Return (x, y) of the center of cell containing provided text 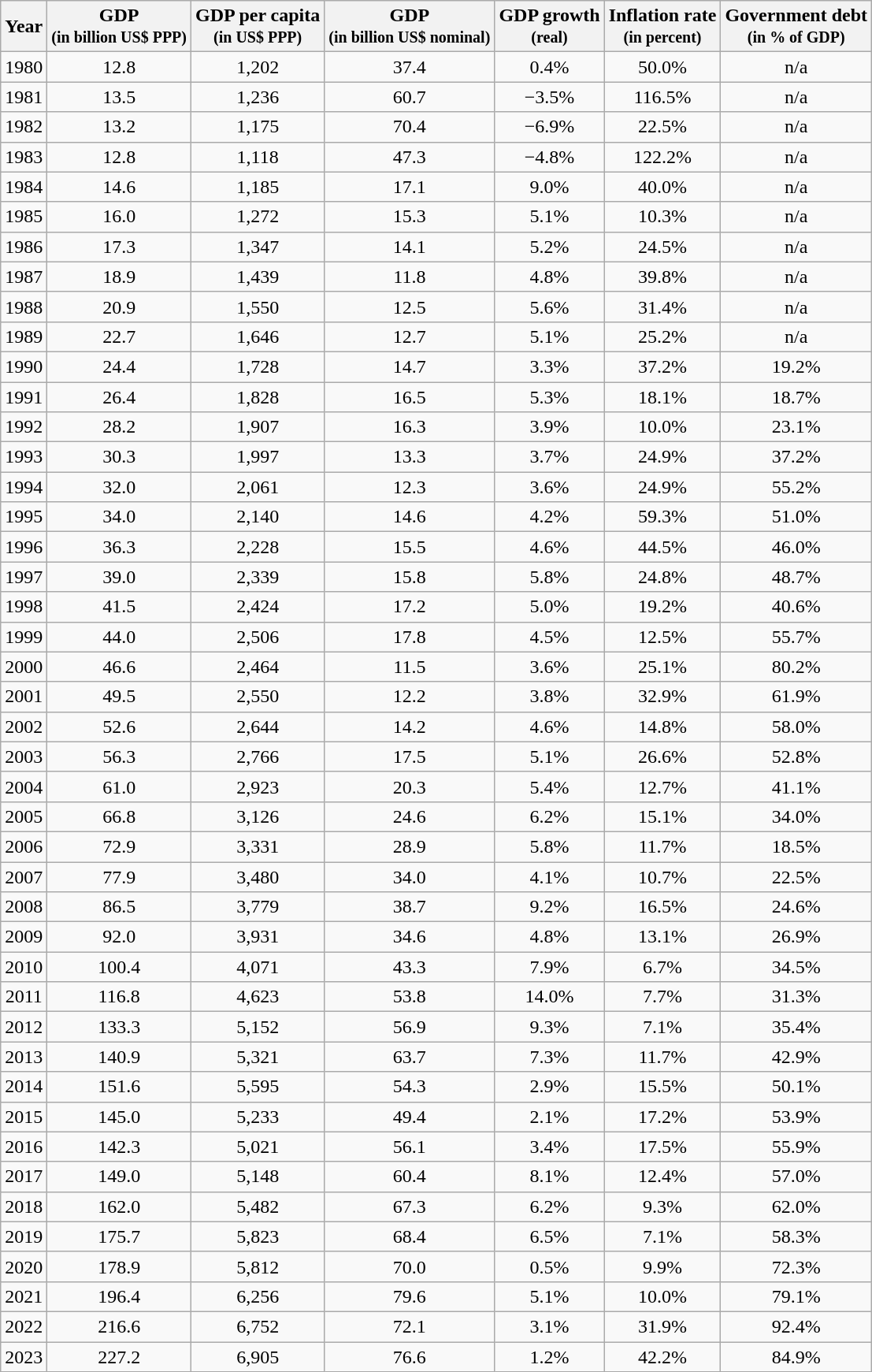
2000 (24, 667)
2005 (24, 816)
56.9 (410, 1027)
1995 (24, 517)
20.3 (410, 786)
72.1 (410, 1326)
49.5 (120, 697)
2,061 (258, 487)
5.4% (550, 786)
151.6 (120, 1087)
2011 (24, 997)
1997 (24, 577)
61.0 (120, 786)
5.6% (550, 307)
13.5 (120, 97)
31.4% (662, 307)
116.5% (662, 97)
2002 (24, 727)
1987 (24, 277)
145.0 (120, 1117)
1983 (24, 157)
17.2% (662, 1117)
5.3% (550, 396)
1,272 (258, 217)
1980 (24, 67)
−4.8% (550, 157)
34.0% (796, 816)
9.2% (550, 907)
24.8% (662, 577)
4.5% (550, 637)
12.5% (662, 637)
227.2 (120, 1356)
2004 (24, 786)
2003 (24, 757)
GDP(in billion US$ PPP) (120, 27)
1982 (24, 127)
8.1% (550, 1177)
1.2% (550, 1356)
12.4% (662, 1177)
9.0% (550, 187)
7.9% (550, 967)
36.3 (120, 547)
17.1 (410, 187)
66.8 (120, 816)
1992 (24, 427)
12.7 (410, 336)
1985 (24, 217)
56.3 (120, 757)
14.1 (410, 247)
15.8 (410, 577)
79.1% (796, 1296)
55.2% (796, 487)
−6.9% (550, 127)
2016 (24, 1147)
12.2 (410, 697)
Year (24, 27)
20.9 (120, 307)
1986 (24, 247)
−3.5% (550, 97)
10.3% (662, 217)
79.6 (410, 1296)
GDP growth(real) (550, 27)
92.4% (796, 1326)
149.0 (120, 1177)
3.1% (550, 1326)
54.3 (410, 1087)
1,646 (258, 336)
14.8% (662, 727)
1993 (24, 457)
2,228 (258, 547)
3.8% (550, 697)
3.9% (550, 427)
3,931 (258, 937)
15.5% (662, 1087)
59.3% (662, 517)
4.1% (550, 877)
1,347 (258, 247)
17.2 (410, 607)
77.9 (120, 877)
1998 (24, 607)
13.3 (410, 457)
2006 (24, 846)
48.7% (796, 577)
24.5% (662, 247)
1996 (24, 547)
4,623 (258, 997)
1,550 (258, 307)
100.4 (120, 967)
80.2% (796, 667)
24.6% (796, 907)
2,644 (258, 727)
32.9% (662, 697)
44.5% (662, 547)
1989 (24, 336)
2017 (24, 1177)
13.1% (662, 937)
6.7% (662, 967)
1981 (24, 97)
18.5% (796, 846)
2,550 (258, 697)
9.9% (662, 1266)
1,236 (258, 97)
31.9% (662, 1326)
17.8 (410, 637)
196.4 (120, 1296)
2001 (24, 697)
25.2% (662, 336)
58.0% (796, 727)
86.5 (120, 907)
5,321 (258, 1057)
5,152 (258, 1027)
13.2 (120, 127)
28.9 (410, 846)
43.3 (410, 967)
40.0% (662, 187)
12.7% (662, 786)
5,148 (258, 1177)
Government debt(in % of GDP) (796, 27)
0.5% (550, 1266)
41.5 (120, 607)
60.4 (410, 1177)
140.9 (120, 1057)
60.7 (410, 97)
5,812 (258, 1266)
18.7% (796, 396)
24.4 (120, 366)
2014 (24, 1087)
12.5 (410, 307)
1,728 (258, 366)
14.7 (410, 366)
25.1% (662, 667)
41.1% (796, 786)
1991 (24, 396)
6,256 (258, 1296)
16.0 (120, 217)
16.5% (662, 907)
5,233 (258, 1117)
1,202 (258, 67)
122.2% (662, 157)
1990 (24, 366)
39.8% (662, 277)
6,905 (258, 1356)
6,752 (258, 1326)
2,506 (258, 637)
2015 (24, 1117)
2,424 (258, 607)
15.5 (410, 547)
2018 (24, 1207)
52.6 (120, 727)
116.8 (120, 997)
0.4% (550, 67)
2023 (24, 1356)
GDP(in billion US$ nominal) (410, 27)
26.4 (120, 396)
3.4% (550, 1147)
5.2% (550, 247)
53.9% (796, 1117)
55.9% (796, 1147)
2,464 (258, 667)
11.5 (410, 667)
30.3 (120, 457)
22.7 (120, 336)
216.6 (120, 1326)
5.0% (550, 607)
16.3 (410, 427)
57.0% (796, 1177)
42.9% (796, 1057)
2010 (24, 967)
72.3% (796, 1266)
37.4 (410, 67)
39.0 (120, 577)
31.3% (796, 997)
2020 (24, 1266)
14.0% (550, 997)
70.4 (410, 127)
2021 (24, 1296)
38.7 (410, 907)
32.0 (120, 487)
133.3 (120, 1027)
15.3 (410, 217)
2,766 (258, 757)
2013 (24, 1057)
4.2% (550, 517)
7.3% (550, 1057)
17.3 (120, 247)
10.7% (662, 877)
62.0% (796, 1207)
34.5% (796, 967)
26.9% (796, 937)
1999 (24, 637)
53.8 (410, 997)
40.6% (796, 607)
18.9 (120, 277)
1,907 (258, 427)
26.6% (662, 757)
16.5 (410, 396)
49.4 (410, 1117)
67.3 (410, 1207)
2012 (24, 1027)
2.9% (550, 1087)
2019 (24, 1236)
5,595 (258, 1087)
5,482 (258, 1207)
1,828 (258, 396)
46.0% (796, 547)
17.5 (410, 757)
175.7 (120, 1236)
2007 (24, 877)
5,021 (258, 1147)
142.3 (120, 1147)
92.0 (120, 937)
2,339 (258, 577)
3,480 (258, 877)
4,071 (258, 967)
44.0 (120, 637)
55.7% (796, 637)
23.1% (796, 427)
6.5% (550, 1236)
56.1 (410, 1147)
72.9 (120, 846)
15.1% (662, 816)
47.3 (410, 157)
14.2 (410, 727)
61.9% (796, 697)
2022 (24, 1326)
70.0 (410, 1266)
42.2% (662, 1356)
Inflation rate(in percent) (662, 27)
5,823 (258, 1236)
12.3 (410, 487)
1994 (24, 487)
51.0% (796, 517)
3,779 (258, 907)
2,923 (258, 786)
2008 (24, 907)
162.0 (120, 1207)
3,331 (258, 846)
2009 (24, 937)
28.2 (120, 427)
58.3% (796, 1236)
35.4% (796, 1027)
2.1% (550, 1117)
7.7% (662, 997)
1,118 (258, 157)
1,439 (258, 277)
3.7% (550, 457)
46.6 (120, 667)
63.7 (410, 1057)
52.8% (796, 757)
68.4 (410, 1236)
3,126 (258, 816)
34.6 (410, 937)
GDP per capita(in US$ PPP) (258, 27)
178.9 (120, 1266)
76.6 (410, 1356)
1,185 (258, 187)
84.9% (796, 1356)
24.6 (410, 816)
1,997 (258, 457)
1988 (24, 307)
17.5% (662, 1147)
11.8 (410, 277)
50.1% (796, 1087)
1984 (24, 187)
2,140 (258, 517)
3.3% (550, 366)
18.1% (662, 396)
50.0% (662, 67)
1,175 (258, 127)
